Return (X, Y) of the center of cell containing provided text 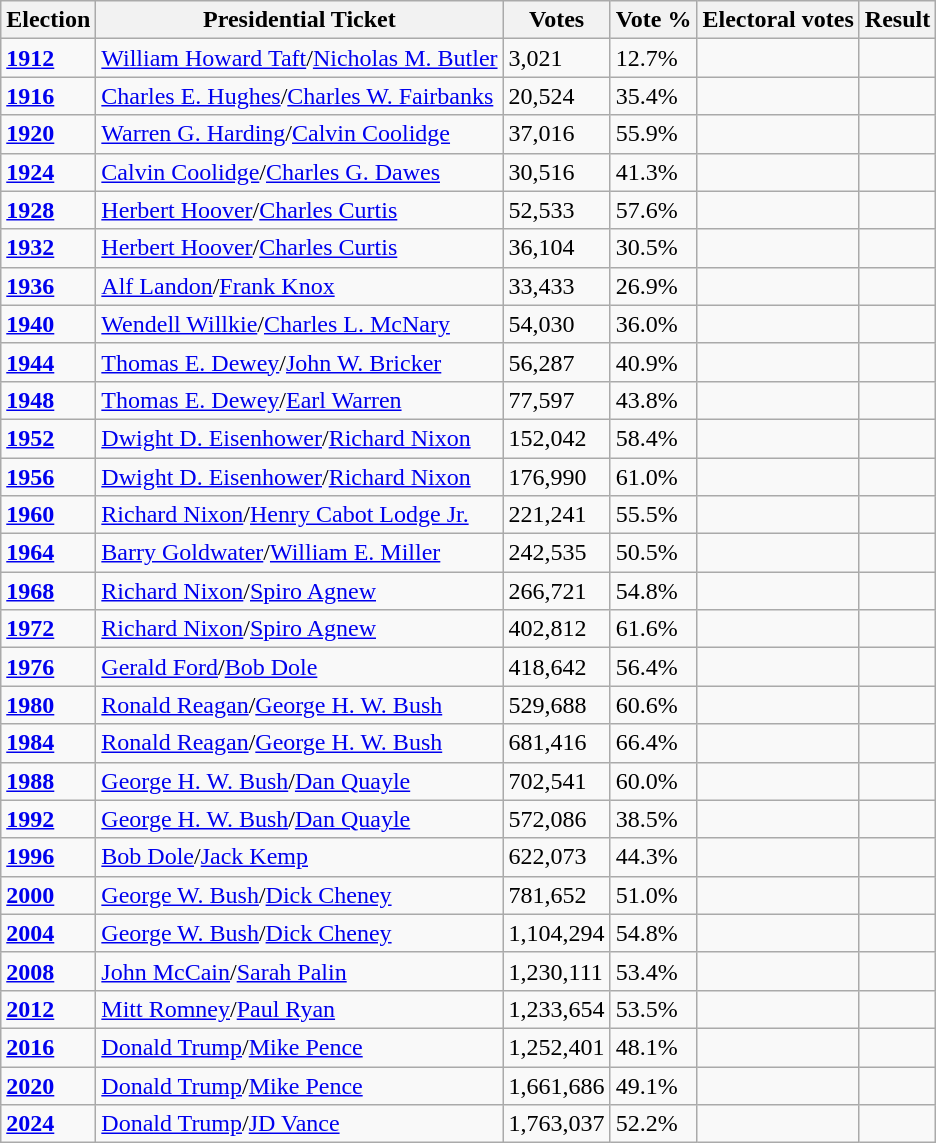
44.3% (654, 857)
30,516 (556, 172)
52,533 (556, 210)
Charles E. Hughes/Charles W. Fairbanks (300, 96)
Alf Landon/Frank Knox (300, 286)
1916 (48, 96)
221,241 (556, 515)
48.1% (654, 1047)
681,416 (556, 743)
2024 (48, 1124)
622,073 (556, 857)
1980 (48, 705)
53.4% (654, 971)
61.0% (654, 477)
2012 (48, 1009)
2004 (48, 933)
38.5% (654, 819)
3,021 (556, 58)
50.5% (654, 553)
152,042 (556, 438)
1,230,111 (556, 971)
529,688 (556, 705)
1,661,686 (556, 1085)
53.5% (654, 1009)
Richard Nixon/Henry Cabot Lodge Jr. (300, 515)
49.1% (654, 1085)
1976 (48, 667)
2016 (48, 1047)
20,524 (556, 96)
1984 (48, 743)
12.7% (654, 58)
1,252,401 (556, 1047)
1964 (48, 553)
41.3% (654, 172)
1968 (48, 591)
Barry Goldwater/William E. Miller (300, 553)
55.5% (654, 515)
1932 (48, 248)
1956 (48, 477)
Electoral votes (778, 20)
John McCain/Sarah Palin (300, 971)
402,812 (556, 629)
William Howard Taft/Nicholas M. Butler (300, 58)
176,990 (556, 477)
Thomas E. Dewey/Earl Warren (300, 400)
Bob Dole/Jack Kemp (300, 857)
781,652 (556, 895)
1948 (48, 400)
1912 (48, 58)
1940 (48, 324)
266,721 (556, 591)
36.0% (654, 324)
43.8% (654, 400)
40.9% (654, 362)
1928 (48, 210)
66.4% (654, 743)
60.0% (654, 781)
77,597 (556, 400)
1,104,294 (556, 933)
2008 (48, 971)
1992 (48, 819)
Gerald Ford/Bob Dole (300, 667)
60.6% (654, 705)
2020 (48, 1085)
1,233,654 (556, 1009)
56,287 (556, 362)
Warren G. Harding/Calvin Coolidge (300, 134)
33,433 (556, 286)
Calvin Coolidge/Charles G. Dawes (300, 172)
Vote % (654, 20)
242,535 (556, 553)
Result (897, 20)
1960 (48, 515)
36,104 (556, 248)
51.0% (654, 895)
55.9% (654, 134)
1936 (48, 286)
52.2% (654, 1124)
1944 (48, 362)
37,016 (556, 134)
1,763,037 (556, 1124)
Wendell Willkie/Charles L. McNary (300, 324)
30.5% (654, 248)
1924 (48, 172)
1952 (48, 438)
1996 (48, 857)
572,086 (556, 819)
61.6% (654, 629)
Mitt Romney/Paul Ryan (300, 1009)
Presidential Ticket (300, 20)
35.4% (654, 96)
58.4% (654, 438)
418,642 (556, 667)
2000 (48, 895)
702,541 (556, 781)
1972 (48, 629)
Donald Trump/JD Vance (300, 1124)
54,030 (556, 324)
1988 (48, 781)
Election (48, 20)
Thomas E. Dewey/John W. Bricker (300, 362)
56.4% (654, 667)
26.9% (654, 286)
Votes (556, 20)
57.6% (654, 210)
1920 (48, 134)
